Scan for the cell matching the given text and deliver its (X, Y) coordinate at center. 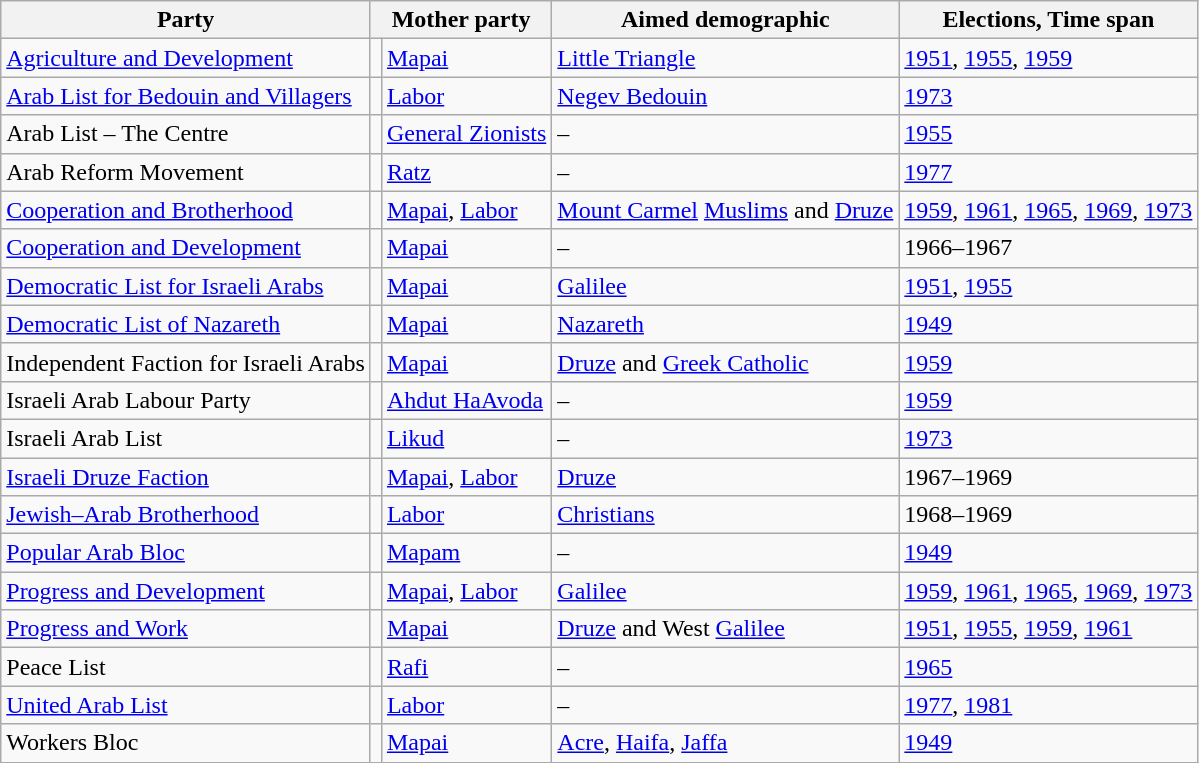
United Arab List (186, 705)
Arab Reform Movement (186, 172)
Cooperation and Development (186, 248)
1977, 1981 (1048, 705)
Arab List – The Centre (186, 134)
Negev Bedouin (726, 96)
Independent Faction for Israeli Arabs (186, 362)
Ahdut HaAvoda (466, 400)
Elections, Time span (1048, 20)
1968–1969 (1048, 515)
Peace List (186, 667)
Israeli Arab List (186, 438)
Democratic List for Israeli Arabs (186, 286)
1965 (1048, 667)
Mapam (466, 553)
Druze and West Galilee (726, 629)
Christians (726, 515)
Democratic List of Nazareth (186, 324)
Druze (726, 477)
Aimed demographic (726, 20)
1977 (1048, 172)
1967–1969 (1048, 477)
Rafi (466, 667)
Little Triangle (726, 58)
Mount Carmel Muslims and Druze (726, 210)
Acre, Haifa, Jaffa (726, 743)
1951, 1955 (1048, 286)
General Zionists (466, 134)
Popular Arab Bloc (186, 553)
Progress and Development (186, 591)
Israeli Arab Labour Party (186, 400)
Jewish–Arab Brotherhood (186, 515)
Agriculture and Development (186, 58)
Likud (466, 438)
Ratz (466, 172)
Nazareth (726, 324)
Party (186, 20)
1966–1967 (1048, 248)
Workers Bloc (186, 743)
1951, 1955, 1959 (1048, 58)
Druze and Greek Catholic (726, 362)
Progress and Work (186, 629)
Arab List for Bedouin and Villagers (186, 96)
1955 (1048, 134)
Mother party (460, 20)
1951, 1955, 1959, 1961 (1048, 629)
Israeli Druze Faction (186, 477)
Cooperation and Brotherhood (186, 210)
